Find where the given text appears and provide that cell's center as [x, y] coordinate. 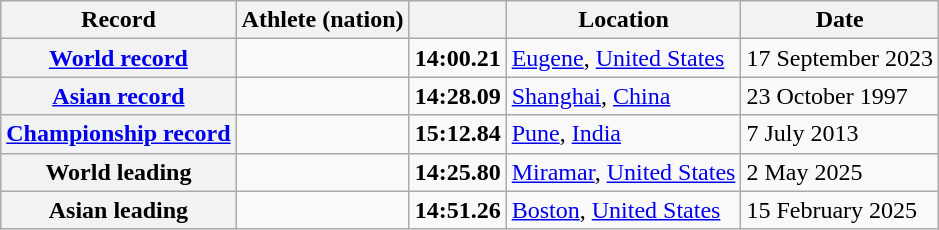
World record [118, 58]
23 October 1997 [840, 96]
Asian leading [118, 210]
15:12.84 [458, 134]
Record [118, 20]
14:25.80 [458, 172]
World leading [118, 172]
Championship record [118, 134]
Athlete (nation) [322, 20]
Shanghai, China [624, 96]
Pune, India [624, 134]
Miramar, United States [624, 172]
17 September 2023 [840, 58]
15 February 2025 [840, 210]
Asian record [118, 96]
Eugene, United States [624, 58]
14:00.21 [458, 58]
14:28.09 [458, 96]
7 July 2013 [840, 134]
Date [840, 20]
2 May 2025 [840, 172]
Boston, United States [624, 210]
14:51.26 [458, 210]
Location [624, 20]
